Scan for the cell matching the given text and deliver its (X, Y) coordinate at center. 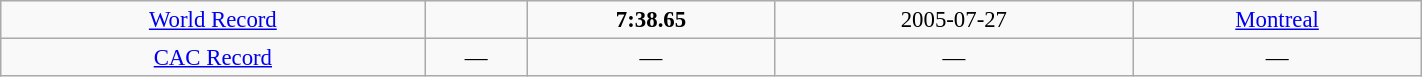
7:38.65 (651, 20)
CAC Record (213, 58)
World Record (213, 20)
Montreal (1277, 20)
2005-07-27 (954, 20)
